Return [X, Y] of the center of cell containing provided text 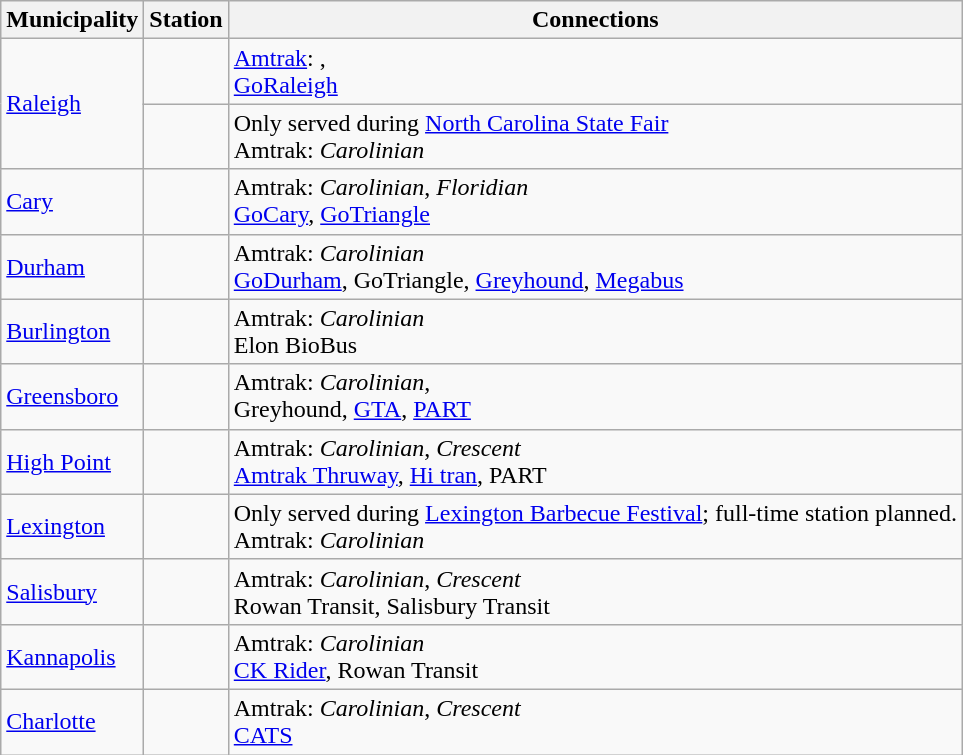
Amtrak: Carolinian, Crescent CATS [595, 722]
Amtrak: , GoRaleigh [595, 72]
Raleigh [72, 104]
Lexington [72, 526]
Burlington [72, 332]
Amtrak: Carolinian CK Rider, Rowan Transit [595, 656]
Durham [72, 266]
Greensboro [72, 396]
Only served during North Carolina State Fair Amtrak: Carolinian [595, 136]
Salisbury [72, 592]
Connections [595, 20]
Amtrak: Carolinian, Floridian GoCary, GoTriangle [595, 202]
Kannapolis [72, 656]
Amtrak: Carolinian Elon BioBus [595, 332]
Amtrak: Carolinian, Crescent Rowan Transit, Salisbury Transit [595, 592]
Station [186, 20]
High Point [72, 462]
Charlotte [72, 722]
Only served during Lexington Barbecue Festival; full-time station planned. Amtrak: Carolinian [595, 526]
Amtrak: Carolinian, Greyhound, GTA, PART [595, 396]
Amtrak: Carolinian, Crescent Amtrak Thruway, Hi tran, PART [595, 462]
Municipality [72, 20]
Amtrak: Carolinian GoDurham, GoTriangle, Greyhound, Megabus [595, 266]
Cary [72, 202]
